Find where the given text appears and provide that cell's center as [x, y] coordinate. 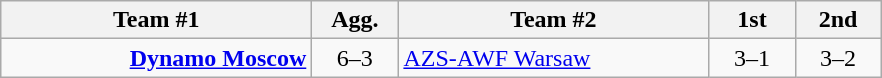
1st [752, 20]
3–2 [838, 58]
Agg. [355, 20]
AZS-AWF Warsaw [554, 58]
6–3 [355, 58]
3–1 [752, 58]
Team #2 [554, 20]
2nd [838, 20]
Dynamo Moscow [156, 58]
Team #1 [156, 20]
